Determine the [x, y] coordinate at the center of the cell enclosing the given text.  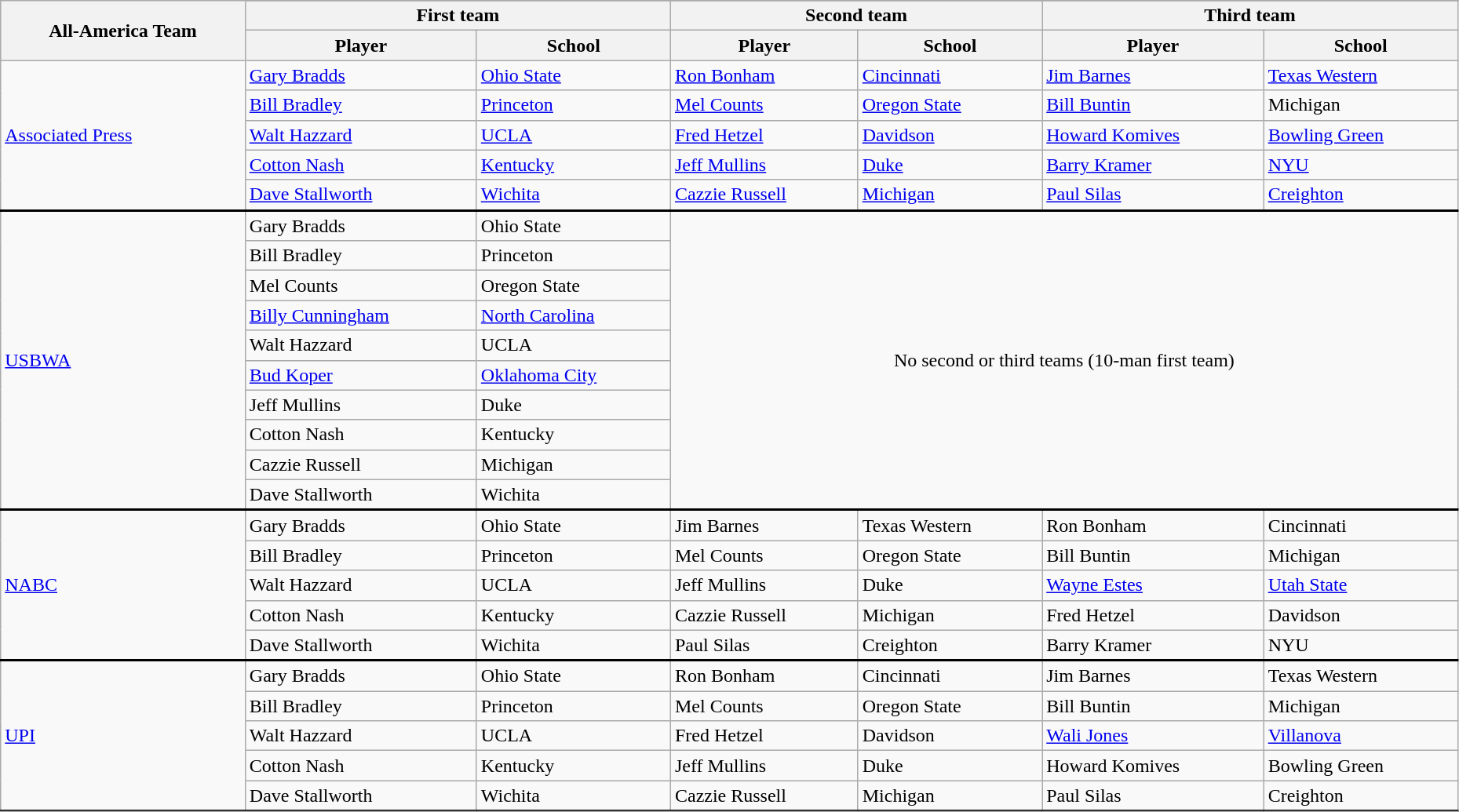
No second or third teams (10-man first team) [1064, 360]
North Carolina [573, 315]
Third team [1250, 16]
Second team [855, 16]
NABC [123, 585]
Billy Cunningham [361, 315]
Bud Koper [361, 375]
Oklahoma City [573, 375]
USBWA [123, 360]
First team [458, 16]
Utah State [1361, 585]
Wayne Estes [1153, 585]
All-America Team [123, 31]
UPI [123, 736]
Associated Press [123, 135]
Wali Jones [1153, 736]
Villanova [1361, 736]
